Provide the (X, Y) coordinate of the cell's center where the given text is located.  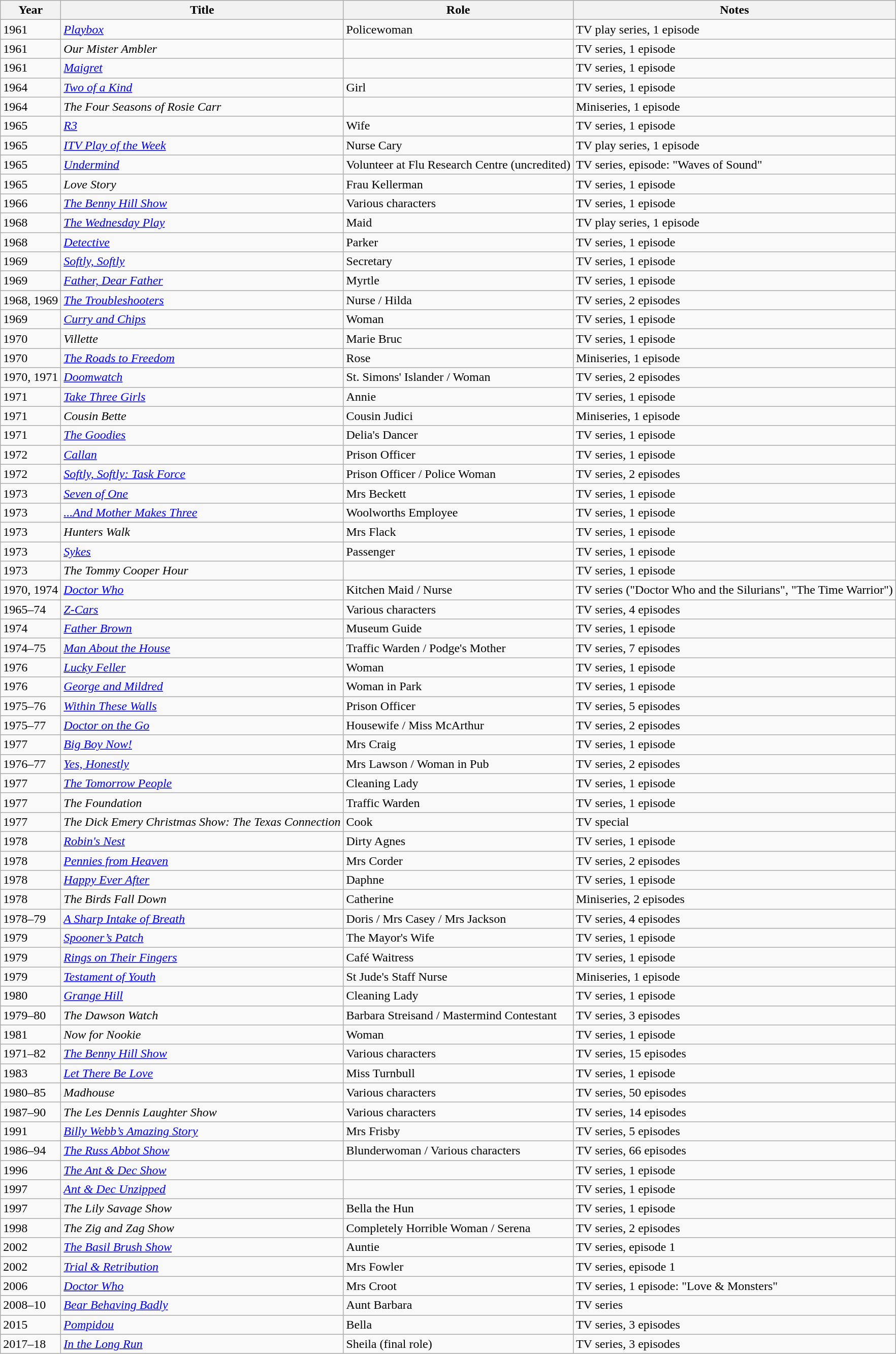
1966 (30, 203)
1974 (30, 629)
Notes (734, 10)
Cousin Bette (202, 416)
St. Simons' Islander / Woman (458, 377)
ITV Play of the Week (202, 145)
1991 (30, 1131)
Passenger (458, 551)
1980–85 (30, 1092)
Marie Bruc (458, 339)
Year (30, 10)
Ant & Dec Unzipped (202, 1189)
1968, 1969 (30, 300)
1970, 1971 (30, 377)
The Four Seasons of Rosie Carr (202, 107)
TV series, 66 episodes (734, 1150)
TV series, 7 episodes (734, 648)
Doctor on the Go (202, 725)
Madhouse (202, 1092)
Myrtle (458, 281)
Auntie (458, 1247)
Bella (458, 1325)
The Roads to Freedom (202, 358)
Wife (458, 126)
1970, 1974 (30, 590)
1987–90 (30, 1112)
George and Mildred (202, 687)
Prison Officer / Police Woman (458, 474)
The Zig and Zag Show (202, 1228)
Annie (458, 397)
Miniseries, 2 episodes (734, 899)
The Tommy Cooper Hour (202, 571)
1979–80 (30, 1015)
Traffic Warden (458, 802)
Completely Horrible Woman / Serena (458, 1228)
Policewoman (458, 29)
Robin's Nest (202, 841)
Delia's Dancer (458, 435)
Barbara Streisand / Mastermind Contestant (458, 1015)
The Les Dennis Laughter Show (202, 1112)
Mrs Fowler (458, 1267)
The Ant & Dec Show (202, 1170)
Mrs Flack (458, 532)
The Tomorrow People (202, 783)
Rings on Their Fingers (202, 957)
Rose (458, 358)
Big Boy Now! (202, 745)
Our Mister Ambler (202, 49)
TV series, 50 episodes (734, 1092)
Blunderwoman / Various characters (458, 1150)
Z-Cars (202, 609)
TV series, episode: "Waves of Sound" (734, 165)
Miss Turnbull (458, 1073)
2006 (30, 1286)
1978–79 (30, 919)
1971–82 (30, 1054)
Now for Nookie (202, 1035)
Love Story (202, 184)
Nurse Cary (458, 145)
Secretary (458, 262)
1974–75 (30, 648)
TV series, 1 episode: "Love & Monsters" (734, 1286)
Spooner’s Patch (202, 938)
Lucky Feller (202, 667)
1975–76 (30, 706)
Pennies from Heaven (202, 861)
In the Long Run (202, 1344)
Father, Dear Father (202, 281)
Within These Walls (202, 706)
The Lily Savage Show (202, 1209)
Bella the Hun (458, 1209)
Villette (202, 339)
Doomwatch (202, 377)
The Troubleshooters (202, 300)
1996 (30, 1170)
Role (458, 10)
1998 (30, 1228)
Take Three Girls (202, 397)
The Dick Emery Christmas Show: The Texas Connection (202, 822)
Café Waitress (458, 957)
Bear Behaving Badly (202, 1305)
1980 (30, 996)
Woman in Park (458, 687)
Let There Be Love (202, 1073)
2008–10 (30, 1305)
Sykes (202, 551)
Catherine (458, 899)
Museum Guide (458, 629)
1986–94 (30, 1150)
St Jude's Staff Nurse (458, 977)
Cousin Judici (458, 416)
Father Brown (202, 629)
TV special (734, 822)
Maigret (202, 68)
Grange Hill (202, 996)
Pompidou (202, 1325)
Housewife / Miss McArthur (458, 725)
Yes, Honestly (202, 764)
Testament of Youth (202, 977)
Undermind (202, 165)
The Russ Abbot Show (202, 1150)
Frau Kellerman (458, 184)
The Dawson Watch (202, 1015)
Doris / Mrs Casey / Mrs Jackson (458, 919)
Happy Ever After (202, 880)
Maid (458, 222)
Man About the House (202, 648)
2017–18 (30, 1344)
1965–74 (30, 609)
Traffic Warden / Podge's Mother (458, 648)
Curry and Chips (202, 319)
Detective (202, 242)
Playbox (202, 29)
Mrs Frisby (458, 1131)
2015 (30, 1325)
Billy Webb’s Amazing Story (202, 1131)
Title (202, 10)
The Birds Fall Down (202, 899)
Mrs Croot (458, 1286)
Mrs Beckett (458, 493)
R3 (202, 126)
Hunters Walk (202, 532)
The Basil Brush Show (202, 1247)
Volunteer at Flu Research Centre (uncredited) (458, 165)
Aunt Barbara (458, 1305)
Kitchen Maid / Nurse (458, 590)
Sheila (final role) (458, 1344)
Mrs Lawson / Woman in Pub (458, 764)
Callan (202, 455)
Mrs Corder (458, 861)
1983 (30, 1073)
TV series ("Doctor Who and the Silurians", "The Time Warrior") (734, 590)
Softly, Softly: Task Force (202, 474)
TV series (734, 1305)
Mrs Craig (458, 745)
The Goodies (202, 435)
Trial & Retribution (202, 1267)
The Mayor's Wife (458, 938)
TV series, 15 episodes (734, 1054)
1975–77 (30, 725)
A Sharp Intake of Breath (202, 919)
Parker (458, 242)
Cook (458, 822)
Seven of One (202, 493)
Woolworths Employee (458, 512)
Daphne (458, 880)
TV series, 14 episodes (734, 1112)
Two of a Kind (202, 87)
Dirty Agnes (458, 841)
Girl (458, 87)
Nurse / Hilda (458, 300)
1976–77 (30, 764)
...And Mother Makes Three (202, 512)
Softly, Softly (202, 262)
1981 (30, 1035)
The Wednesday Play (202, 222)
The Foundation (202, 802)
